Output the [X, Y] coordinate of the center of the cell containing the given text.  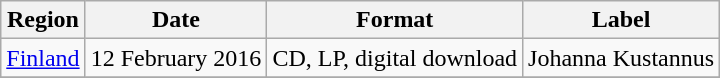
12 February 2016 [176, 58]
Johanna Kustannus [622, 58]
Label [622, 20]
Region [43, 20]
CD, LP, digital download [395, 58]
Date [176, 20]
Finland [43, 58]
Format [395, 20]
